Find where the given text appears and provide that cell's center as [x, y] coordinate. 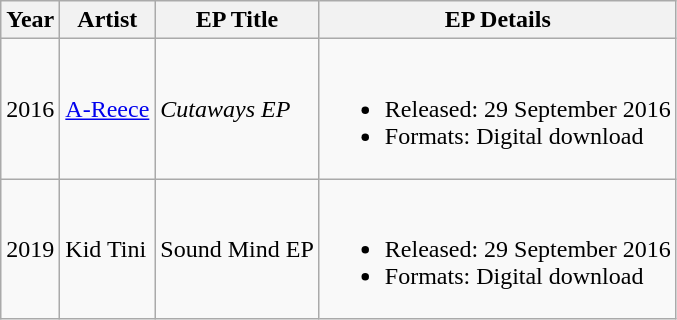
Cutaways EP [237, 109]
Year [30, 20]
EP Title [237, 20]
Sound Mind EP [237, 249]
A-Reece [108, 109]
Artist [108, 20]
Kid Tini [108, 249]
2019 [30, 249]
EP Details [498, 20]
2016 [30, 109]
